Locate the cell with the specified text and output its (X, Y) center coordinate. 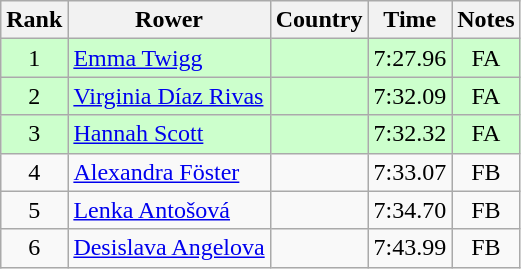
Alexandra Föster (169, 172)
Virginia Díaz Rivas (169, 96)
Notes (486, 20)
2 (34, 96)
Desislava Angelova (169, 248)
7:34.70 (410, 210)
4 (34, 172)
Rank (34, 20)
1 (34, 58)
Country (319, 20)
Time (410, 20)
7:33.07 (410, 172)
7:43.99 (410, 248)
6 (34, 248)
Hannah Scott (169, 134)
3 (34, 134)
Lenka Antošová (169, 210)
7:32.32 (410, 134)
Emma Twigg (169, 58)
5 (34, 210)
7:32.09 (410, 96)
7:27.96 (410, 58)
Rower (169, 20)
